Search for the cell housing the specified text and yield its (X, Y) center coordinate. 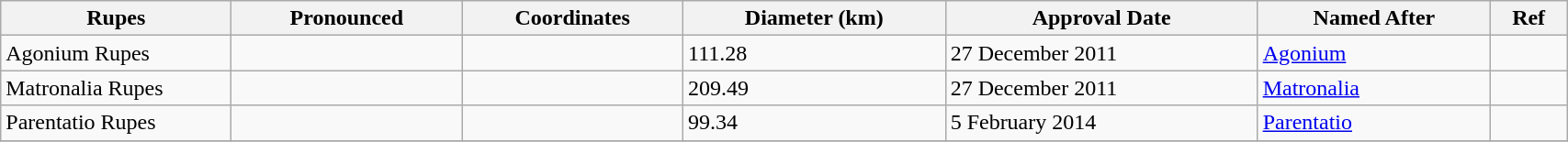
Agonium (1374, 53)
Matronalia (1374, 88)
Diameter (km) (814, 18)
Ref (1529, 18)
111.28 (814, 53)
Parentatio Rupes (116, 123)
Named After (1374, 18)
Parentatio (1374, 123)
Pronounced (347, 18)
Rupes (116, 18)
Approval Date (1101, 18)
Agonium Rupes (116, 53)
Coordinates (573, 18)
209.49 (814, 88)
5 February 2014 (1101, 123)
Matronalia Rupes (116, 88)
99.34 (814, 123)
